Find where the given text appears and provide that cell's center as [X, Y] coordinate. 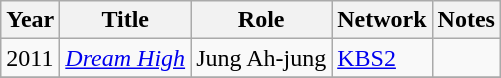
Network [382, 20]
Notes [466, 20]
Role [262, 20]
Title [126, 20]
2011 [30, 58]
Year [30, 20]
KBS2 [382, 58]
Jung Ah-jung [262, 58]
Dream High [126, 58]
